Extract the [x, y] coordinate from the center of the cell holding the provided text.  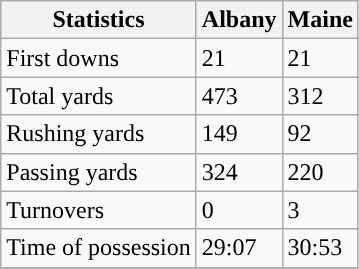
473 [239, 96]
324 [239, 172]
Time of possession [99, 248]
30:53 [320, 248]
Maine [320, 20]
Turnovers [99, 210]
Total yards [99, 96]
3 [320, 210]
149 [239, 134]
0 [239, 210]
First downs [99, 58]
29:07 [239, 248]
Albany [239, 20]
Passing yards [99, 172]
Statistics [99, 20]
Rushing yards [99, 134]
92 [320, 134]
220 [320, 172]
312 [320, 96]
